For the text-containing cell, return its midpoint in (X, Y) coordinate format. 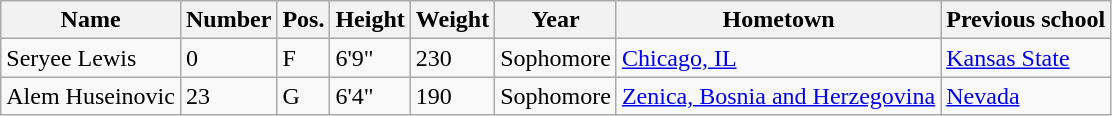
Kansas State (1026, 58)
6'4" (370, 96)
190 (452, 96)
G (304, 96)
Year (556, 20)
230 (452, 58)
Number (228, 20)
Nevada (1026, 96)
Height (370, 20)
Seryee Lewis (91, 58)
Name (91, 20)
Alem Huseinovic (91, 96)
Hometown (778, 20)
Chicago, IL (778, 58)
23 (228, 96)
0 (228, 58)
F (304, 58)
Weight (452, 20)
Pos. (304, 20)
Zenica, Bosnia and Herzegovina (778, 96)
Previous school (1026, 20)
6'9" (370, 58)
